Extract the (X, Y) coordinate from the center of the cell holding the provided text.  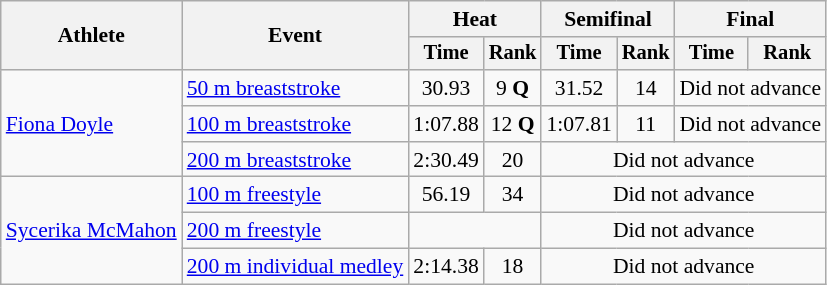
Final (750, 19)
100 m freestyle (296, 195)
Event (296, 36)
100 m breaststroke (296, 124)
Sycerika McMahon (92, 230)
56.19 (446, 195)
50 m breaststroke (296, 88)
9 Q (513, 88)
200 m breaststroke (296, 160)
200 m individual medley (296, 267)
2:30.49 (446, 160)
18 (513, 267)
Semifinal (608, 19)
200 m freestyle (296, 231)
30.93 (446, 88)
Athlete (92, 36)
12 Q (513, 124)
34 (513, 195)
2:14.38 (446, 267)
1:07.88 (446, 124)
Fiona Doyle (92, 124)
Heat (474, 19)
20 (513, 160)
1:07.81 (578, 124)
11 (646, 124)
14 (646, 88)
31.52 (578, 88)
